Capture the cell that displays the provided text and extract its [X, Y] central coordinate. 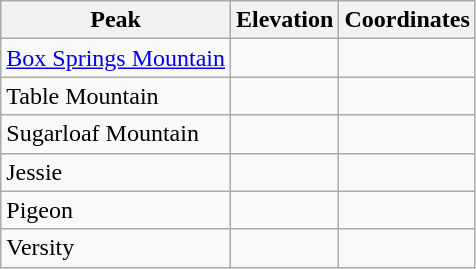
Jessie [116, 172]
Table Mountain [116, 96]
Sugarloaf Mountain [116, 134]
Box Springs Mountain [116, 58]
Versity [116, 248]
Elevation [285, 20]
Pigeon [116, 210]
Peak [116, 20]
Coordinates [407, 20]
